Capture the cell that displays the provided text and extract its (x, y) central coordinate. 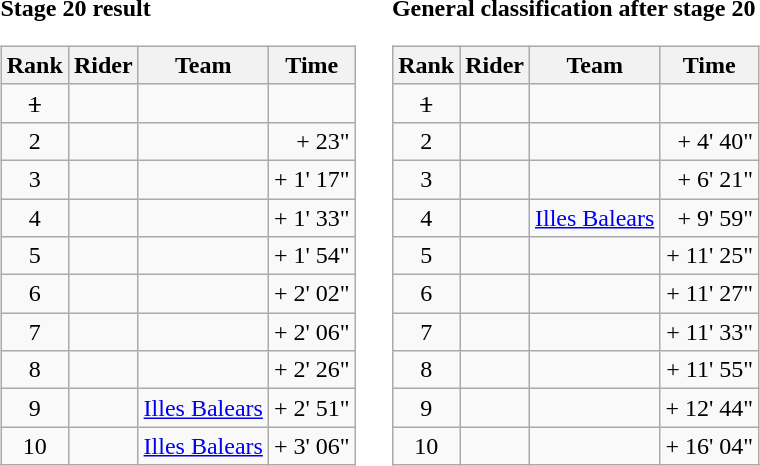
+ 6' 21" (710, 179)
+ 12' 44" (710, 408)
+ 9' 59" (710, 217)
+ 2' 26" (312, 370)
+ 11' 33" (710, 332)
+ 1' 54" (312, 256)
+ 1' 33" (312, 217)
+ 11' 25" (710, 256)
+ 1' 17" (312, 179)
+ 11' 27" (710, 294)
+ 3' 06" (312, 446)
+ 11' 55" (710, 370)
+ 2' 06" (312, 332)
+ 2' 02" (312, 294)
+ 4' 40" (710, 141)
+ 23" (312, 141)
+ 2' 51" (312, 408)
+ 16' 04" (710, 446)
